Extract the (X, Y) coordinate from the center of the cell holding the provided text.  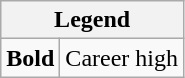
Legend (92, 20)
Bold (30, 58)
Career high (122, 58)
